Return (x, y) of the center of cell containing provided text 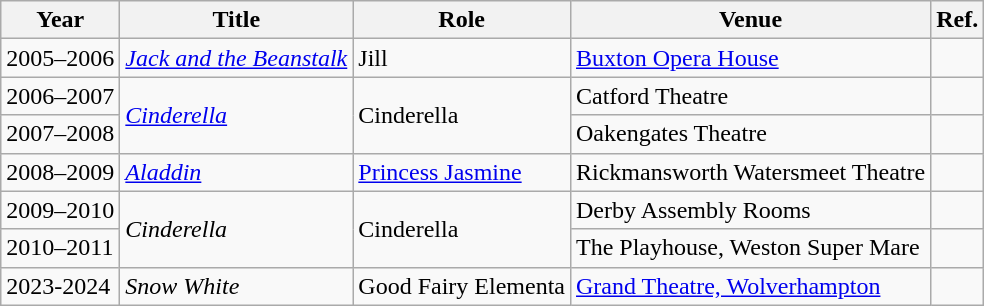
2005–2006 (60, 58)
Princess Jasmine (462, 172)
Venue (750, 20)
Good Fairy Elementa (462, 286)
Year (60, 20)
Jill (462, 58)
Role (462, 20)
2008–2009 (60, 172)
Buxton Opera House (750, 58)
2010–2011 (60, 248)
Ref. (958, 20)
Derby Assembly Rooms (750, 210)
Oakengates Theatre (750, 134)
Catford Theatre (750, 96)
2007–2008 (60, 134)
2009–2010 (60, 210)
2023-2024 (60, 286)
Aladdin (236, 172)
The Playhouse, Weston Super Mare (750, 248)
Jack and the Beanstalk (236, 58)
Title (236, 20)
Rickmansworth Watersmeet Theatre (750, 172)
2006–2007 (60, 96)
Snow White (236, 286)
Grand Theatre, Wolverhampton (750, 286)
